From the cell containing the given text, extract its center point as (X, Y) coordinate. 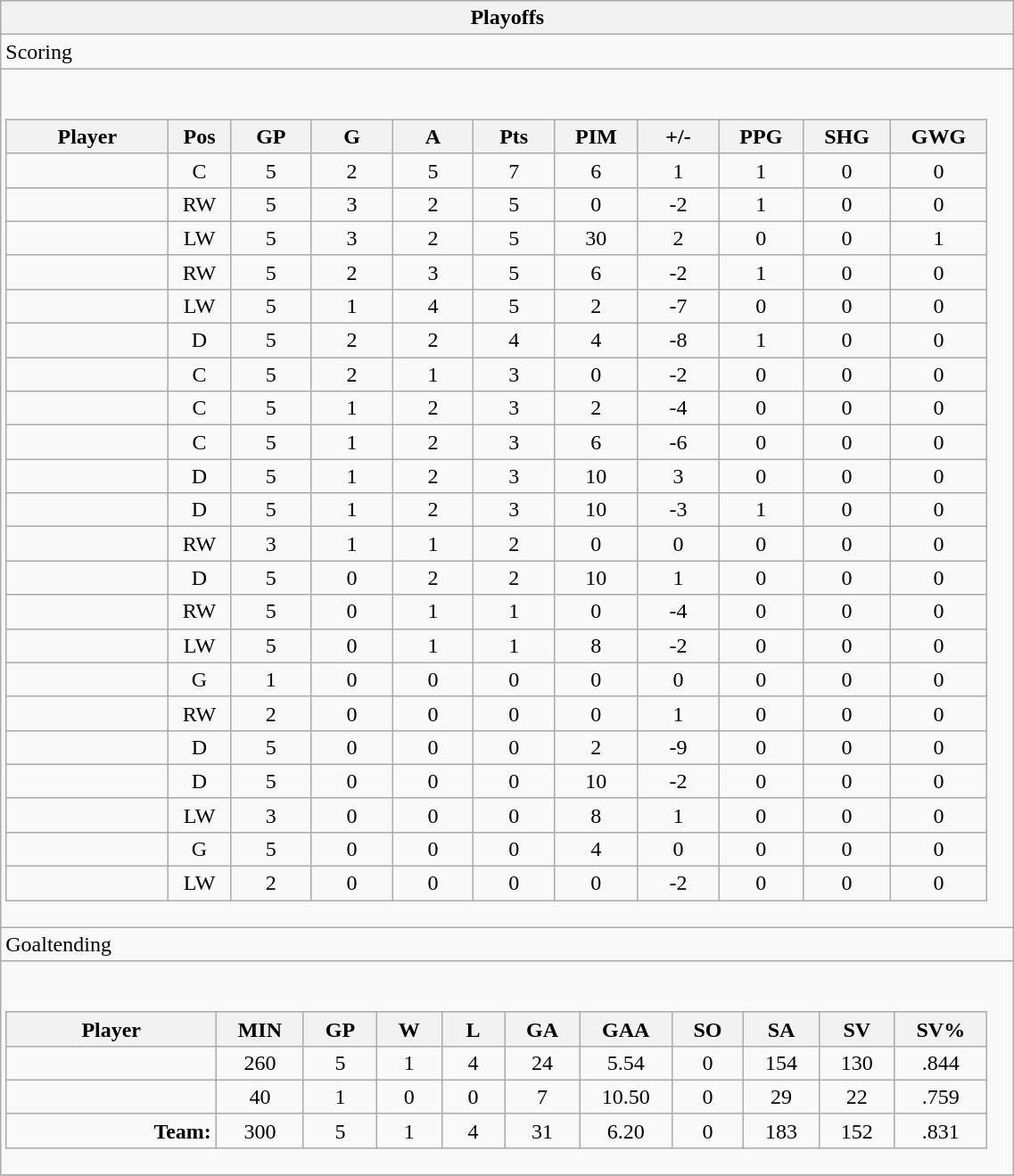
SV (856, 1029)
300 (260, 1131)
Team: (111, 1131)
Scoring (507, 52)
Playoffs (507, 18)
GAA (626, 1029)
MIN (260, 1029)
PIM (597, 136)
-9 (678, 747)
40 (260, 1097)
SV% (940, 1029)
154 (781, 1063)
Goaltending (507, 944)
22 (856, 1097)
SHG (847, 136)
130 (856, 1063)
A (433, 136)
Pts (514, 136)
L (473, 1029)
30 (597, 238)
GWG (938, 136)
31 (542, 1131)
Player MIN GP W L GA GAA SO SA SV SV% 260 5 1 4 24 5.54 0 154 130 .844 40 1 0 0 7 10.50 0 29 22 .759 Team: 300 5 1 4 31 6.20 0 183 152 .831 (507, 1068)
-7 (678, 306)
PPG (762, 136)
.831 (940, 1131)
GA (542, 1029)
-6 (678, 442)
Pos (200, 136)
+/- (678, 136)
.759 (940, 1097)
SO (708, 1029)
152 (856, 1131)
260 (260, 1063)
-3 (678, 510)
29 (781, 1097)
183 (781, 1131)
W (408, 1029)
5.54 (626, 1063)
SA (781, 1029)
-8 (678, 341)
10.50 (626, 1097)
.844 (940, 1063)
24 (542, 1063)
6.20 (626, 1131)
